Extract the (x, y) coordinate from the center of the cell holding the provided text.  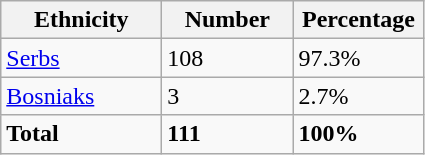
97.3% (358, 58)
Total (82, 134)
Bosniaks (82, 96)
111 (228, 134)
Ethnicity (82, 20)
Percentage (358, 20)
3 (228, 96)
2.7% (358, 96)
Number (228, 20)
108 (228, 58)
100% (358, 134)
Serbs (82, 58)
